Search for the cell housing the specified text and yield its (x, y) center coordinate. 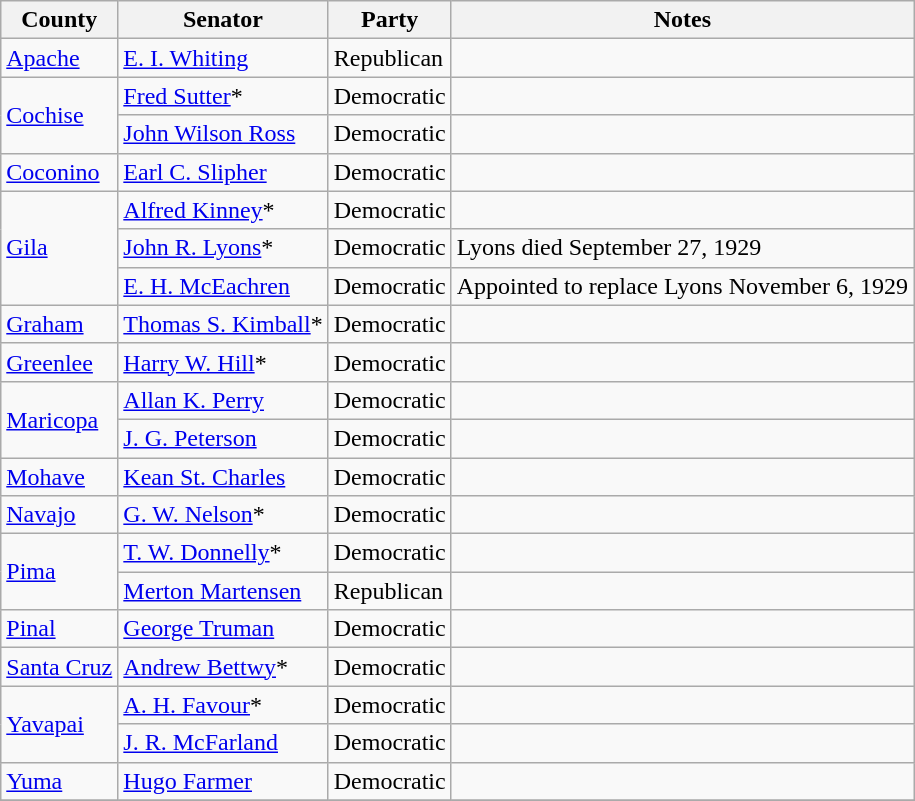
Yavapai (60, 724)
Kean St. Charles (223, 477)
Santa Cruz (60, 667)
Thomas S. Kimball* (223, 324)
Navajo (60, 515)
John Wilson Ross (223, 134)
Allan K. Perry (223, 400)
Maricopa (60, 419)
E. I. Whiting (223, 58)
Apache (60, 58)
Merton Martensen (223, 591)
George Truman (223, 629)
Earl C. Slipher (223, 172)
County (60, 20)
Appointed to replace Lyons November 6, 1929 (682, 286)
John R. Lyons* (223, 248)
Mohave (60, 477)
Yuma (60, 781)
Senator (223, 20)
A. H. Favour* (223, 705)
Graham (60, 324)
G. W. Nelson* (223, 515)
Hugo Farmer (223, 781)
Greenlee (60, 362)
Gila (60, 248)
J. R. McFarland (223, 743)
Fred Sutter* (223, 96)
E. H. McEachren (223, 286)
Andrew Bettwy* (223, 667)
Cochise (60, 115)
Harry W. Hill* (223, 362)
Pima (60, 572)
Coconino (60, 172)
Pinal (60, 629)
J. G. Peterson (223, 438)
Notes (682, 20)
T. W. Donnelly* (223, 553)
Party (390, 20)
Lyons died September 27, 1929 (682, 248)
Alfred Kinney* (223, 210)
